Detect which cell encompasses the target text, then output its [x, y] center coordinate. 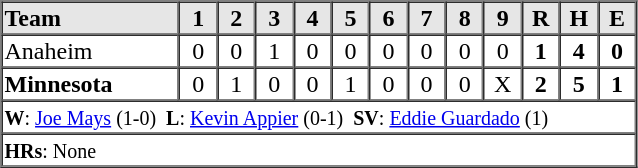
HRs: None [319, 150]
9 [503, 18]
E [617, 18]
8 [465, 18]
Anaheim [91, 50]
R [541, 18]
7 [427, 18]
Team [91, 18]
6 [388, 18]
H [579, 18]
3 [274, 18]
X [503, 84]
Minnesota [91, 84]
W: Joe Mays (1-0) L: Kevin Appier (0-1) SV: Eddie Guardado (1) [319, 116]
